Determine the [X, Y] coordinate at the center of the cell enclosing the given text.  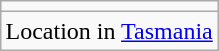
Location in Tasmania [109, 31]
